Detect which cell encompasses the target text, then output its [x, y] center coordinate. 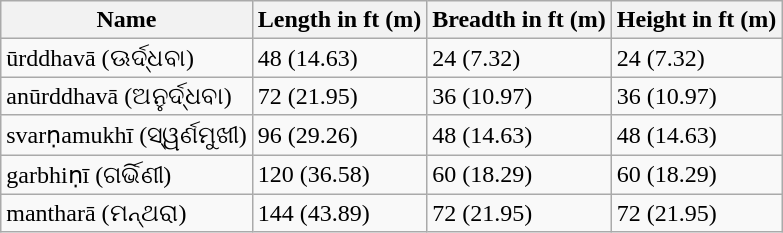
144 (43.89) [339, 213]
anūrddhavā (ଅନୁର୍ଦ୍ଧବା) [127, 96]
120 (36.58) [339, 174]
Breadth in ft (m) [520, 20]
Length in ft (m) [339, 20]
svarṇamukhī (ସ୍ୱର୍ଣମୁଖୀ) [127, 135]
Height in ft (m) [696, 20]
96 (29.26) [339, 135]
mantharā (ମନ୍ଥରା) [127, 213]
garbhiṇī (ଗର୍ଭିଣୀ) [127, 174]
ūrddhavā (ଊର୍ଦ୍ଧବା) [127, 58]
Name [127, 20]
